From the cell containing the given text, extract its center point as [x, y] coordinate. 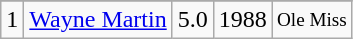
Ole Miss [312, 20]
1 [12, 20]
Wayne Martin [98, 20]
1988 [242, 20]
5.0 [192, 20]
